Output the (X, Y) coordinate of the center of the cell containing the given text.  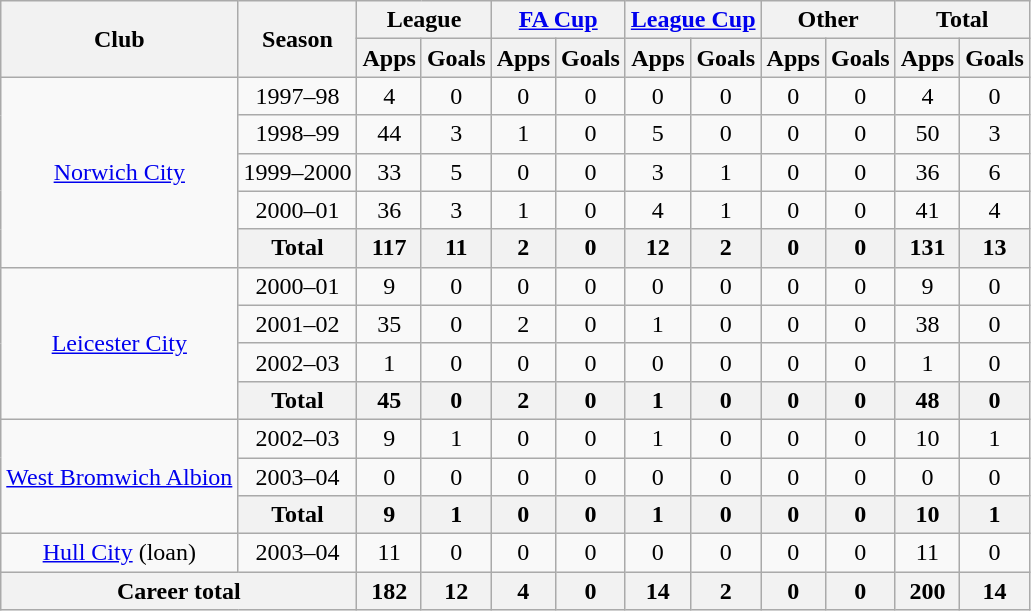
182 (389, 591)
League (424, 20)
117 (389, 248)
33 (389, 172)
Season (298, 39)
1999–2000 (298, 172)
50 (927, 134)
West Bromwich Albion (120, 476)
45 (389, 400)
6 (995, 172)
Norwich City (120, 172)
13 (995, 248)
1997–98 (298, 96)
48 (927, 400)
35 (389, 324)
Leicester City (120, 343)
League Cup (693, 20)
2001–02 (298, 324)
131 (927, 248)
Club (120, 39)
Other (828, 20)
1998–99 (298, 134)
Hull City (loan) (120, 553)
44 (389, 134)
200 (927, 591)
41 (927, 210)
Career total (179, 591)
FA Cup (558, 20)
38 (927, 324)
